Pinpoint the cell where the given text exists, returning its [x, y] midpoint coordinate. 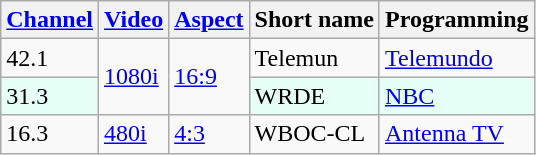
WBOC-CL [314, 134]
16.3 [50, 134]
31.3 [50, 96]
Telemundo [456, 58]
Short name [314, 20]
480i [134, 134]
Video [134, 20]
Aspect [209, 20]
1080i [134, 77]
4:3 [209, 134]
16:9 [209, 77]
WRDE [314, 96]
Channel [50, 20]
42.1 [50, 58]
Telemun [314, 58]
Antenna TV [456, 134]
NBC [456, 96]
Programming [456, 20]
